Detect which cell encompasses the target text, then output its [x, y] center coordinate. 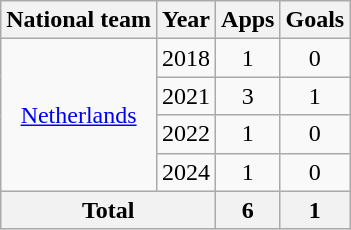
Netherlands [79, 115]
2024 [186, 172]
2018 [186, 58]
2021 [186, 96]
3 [248, 96]
2022 [186, 134]
National team [79, 20]
Year [186, 20]
Goals [315, 20]
Apps [248, 20]
6 [248, 210]
Total [108, 210]
